Capture the cell that displays the provided text and extract its (X, Y) central coordinate. 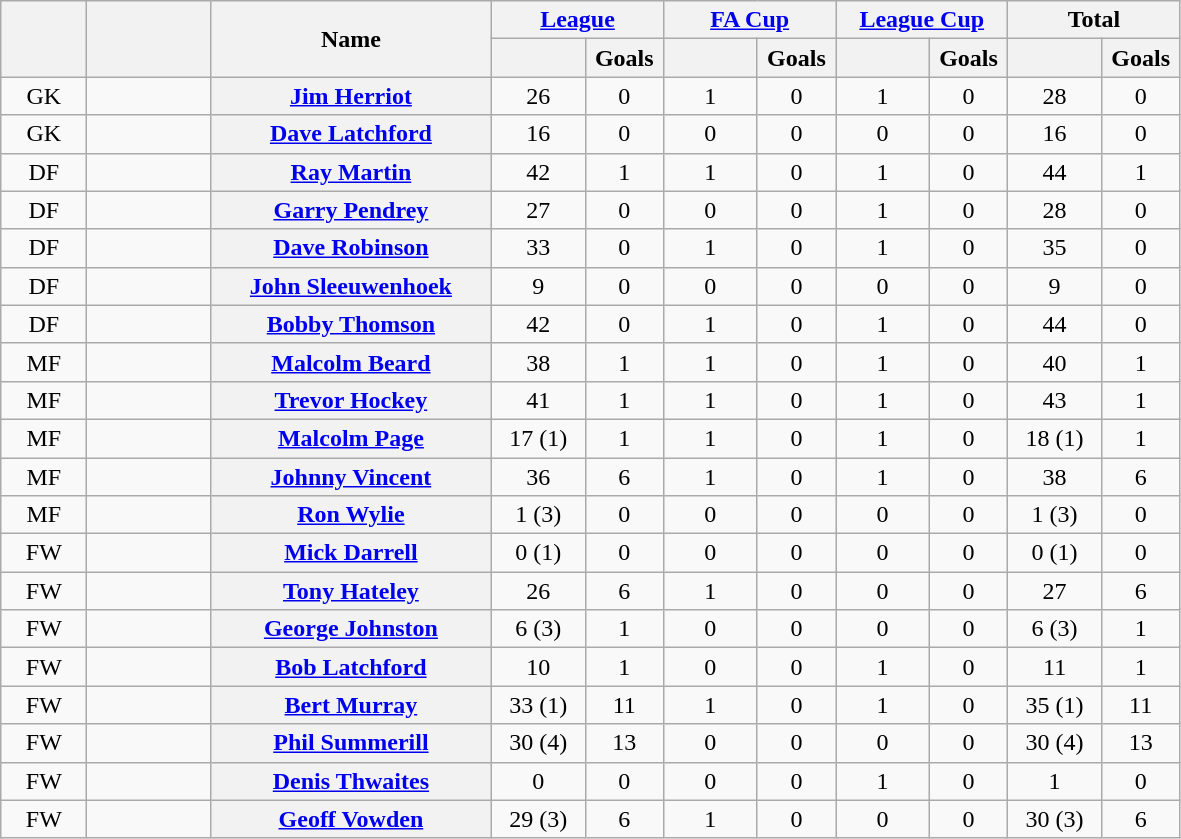
Geoff Vowden (350, 819)
33 (538, 248)
43 (1055, 400)
18 (1) (1055, 438)
Ray Martin (350, 172)
Bert Murray (350, 705)
Dave Latchford (350, 134)
Ron Wylie (350, 515)
40 (1055, 362)
Denis Thwaites (350, 781)
Trevor Hockey (350, 400)
George Johnston (350, 629)
Malcolm Page (350, 438)
Tony Hateley (350, 591)
League (577, 20)
17 (1) (538, 438)
29 (3) (538, 819)
Name (350, 39)
Total (1094, 20)
League Cup (922, 20)
10 (538, 667)
36 (538, 477)
FA Cup (750, 20)
Malcolm Beard (350, 362)
Garry Pendrey (350, 210)
35 (1055, 248)
Johnny Vincent (350, 477)
Mick Darrell (350, 553)
Bobby Thomson (350, 324)
Dave Robinson (350, 248)
30 (3) (1055, 819)
Bob Latchford (350, 667)
Phil Summerill (350, 743)
41 (538, 400)
35 (1) (1055, 705)
Jim Herriot (350, 96)
33 (1) (538, 705)
John Sleeuwenhoek (350, 286)
